Detect which cell encompasses the target text, then output its (x, y) center coordinate. 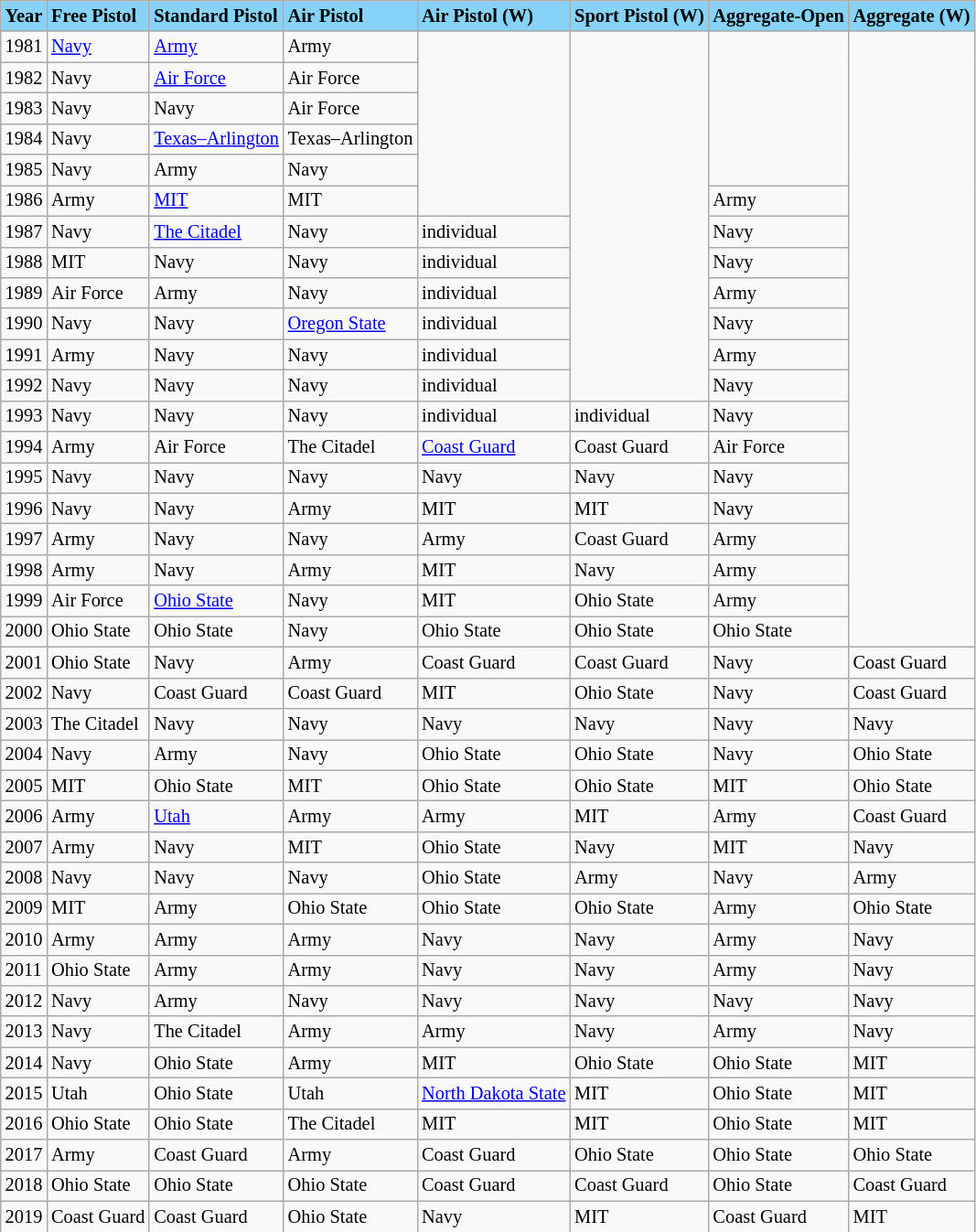
2015 (24, 1093)
Free Pistol (98, 16)
Oregon State (350, 324)
2009 (24, 908)
2013 (24, 1032)
Standard Pistol (216, 16)
1988 (24, 262)
1987 (24, 231)
2016 (24, 1124)
2017 (24, 1155)
2010 (24, 939)
2006 (24, 816)
2007 (24, 847)
1995 (24, 477)
1984 (24, 139)
1998 (24, 570)
2002 (24, 693)
1993 (24, 416)
1982 (24, 78)
Air Pistol (350, 16)
1983 (24, 108)
1986 (24, 200)
Year (24, 16)
2003 (24, 723)
1985 (24, 170)
2019 (24, 1216)
2004 (24, 755)
Aggregate (W) (912, 16)
1991 (24, 355)
1997 (24, 539)
2014 (24, 1063)
1994 (24, 447)
Aggregate-Open (779, 16)
2001 (24, 662)
2005 (24, 786)
Air Pistol (W) (494, 16)
2018 (24, 1185)
1981 (24, 47)
Sport Pistol (W) (638, 16)
2000 (24, 631)
1996 (24, 509)
1989 (24, 293)
2008 (24, 878)
1992 (24, 385)
North Dakota State (494, 1093)
1990 (24, 324)
2012 (24, 1001)
2011 (24, 970)
1999 (24, 601)
